Extract the (x, y) coordinate from the center of the cell holding the provided text.  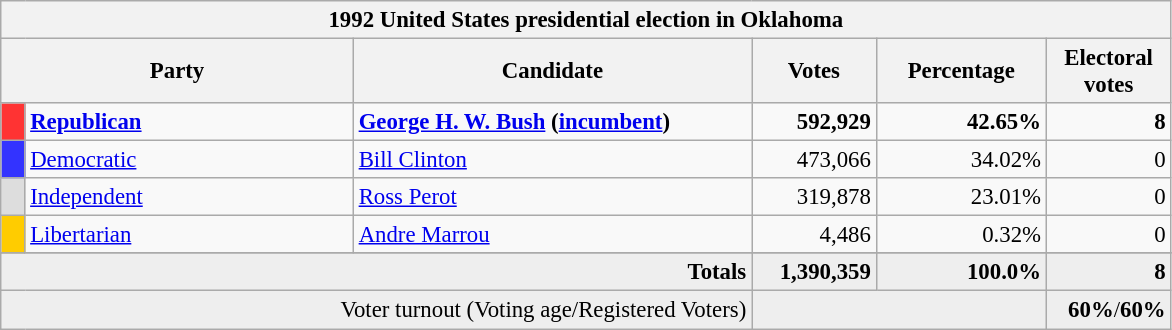
Democratic (189, 160)
Electoral votes (1108, 72)
Ross Perot (552, 197)
Percentage (961, 72)
60%/60% (1108, 310)
Republican (189, 122)
319,878 (814, 197)
42.65% (961, 122)
592,929 (814, 122)
0.32% (961, 235)
Candidate (552, 72)
23.01% (961, 197)
Andre Marrou (552, 235)
Independent (189, 197)
1992 United States presidential election in Oklahoma (586, 20)
Votes (814, 72)
34.02% (961, 160)
1,390,359 (814, 273)
Bill Clinton (552, 160)
Party (178, 72)
473,066 (814, 160)
Totals (376, 273)
100.0% (961, 273)
4,486 (814, 235)
Voter turnout (Voting age/Registered Voters) (376, 310)
Libertarian (189, 235)
George H. W. Bush (incumbent) (552, 122)
